Search for the cell housing the specified text and yield its (x, y) center coordinate. 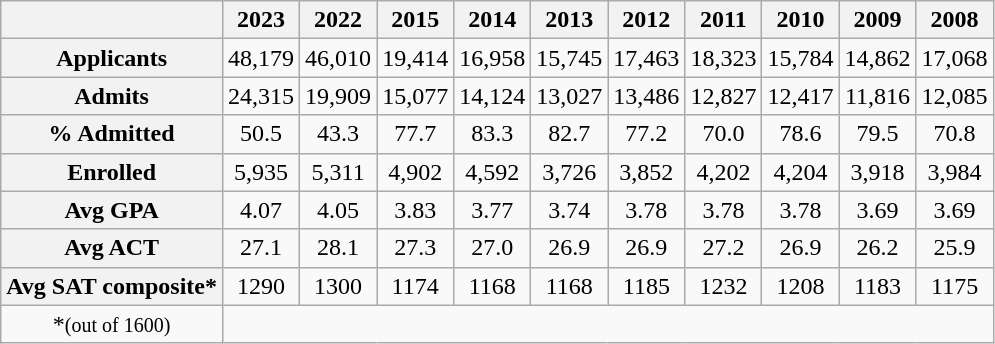
17,068 (954, 58)
2015 (416, 20)
77.7 (416, 134)
1174 (416, 286)
2012 (646, 20)
13,027 (570, 96)
4.05 (338, 210)
5,935 (260, 172)
15,784 (800, 58)
3.83 (416, 210)
2010 (800, 20)
17,463 (646, 58)
27.3 (416, 248)
4,592 (492, 172)
12,085 (954, 96)
43.3 (338, 134)
27.2 (724, 248)
2011 (724, 20)
28.1 (338, 248)
1185 (646, 286)
24,315 (260, 96)
2008 (954, 20)
2023 (260, 20)
70.8 (954, 134)
1232 (724, 286)
82.7 (570, 134)
3,918 (878, 172)
2014 (492, 20)
78.6 (800, 134)
15,745 (570, 58)
1290 (260, 286)
11,816 (878, 96)
4.07 (260, 210)
13,486 (646, 96)
1300 (338, 286)
48,179 (260, 58)
2022 (338, 20)
1175 (954, 286)
Admits (112, 96)
1208 (800, 286)
4,204 (800, 172)
1183 (878, 286)
3.77 (492, 210)
77.2 (646, 134)
2013 (570, 20)
*(out of 1600) (112, 324)
2009 (878, 20)
83.3 (492, 134)
70.0 (724, 134)
79.5 (878, 134)
18,323 (724, 58)
Enrolled (112, 172)
4,902 (416, 172)
27.1 (260, 248)
3,726 (570, 172)
14,124 (492, 96)
% Admitted (112, 134)
12,417 (800, 96)
4,202 (724, 172)
14,862 (878, 58)
26.2 (878, 248)
25.9 (954, 248)
Avg ACT (112, 248)
15,077 (416, 96)
16,958 (492, 58)
19,414 (416, 58)
19,909 (338, 96)
3,852 (646, 172)
Applicants (112, 58)
3.74 (570, 210)
46,010 (338, 58)
Avg GPA (112, 210)
3,984 (954, 172)
27.0 (492, 248)
Avg SAT composite* (112, 286)
5,311 (338, 172)
12,827 (724, 96)
50.5 (260, 134)
